Pinpoint the cell where the given text exists, returning its (x, y) midpoint coordinate. 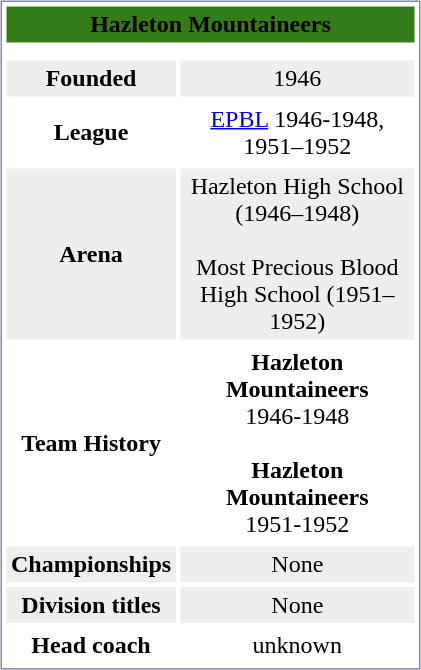
Head coach (90, 646)
Hazleton High School (1946–1948)Most Precious Blood High School (1951–1952) (297, 254)
Hazleton Mountaineers (210, 24)
Arena (90, 254)
Championships (90, 564)
League (90, 132)
1946 (297, 78)
unknown (297, 646)
Hazleton Mountaineers 1946-1948Hazleton Mountaineers 1951-1952 (297, 443)
Team History (90, 443)
Founded (90, 78)
Division titles (90, 605)
EPBL 1946-1948, 1951–1952 (297, 132)
